Scan for the cell matching the given text and deliver its (x, y) coordinate at center. 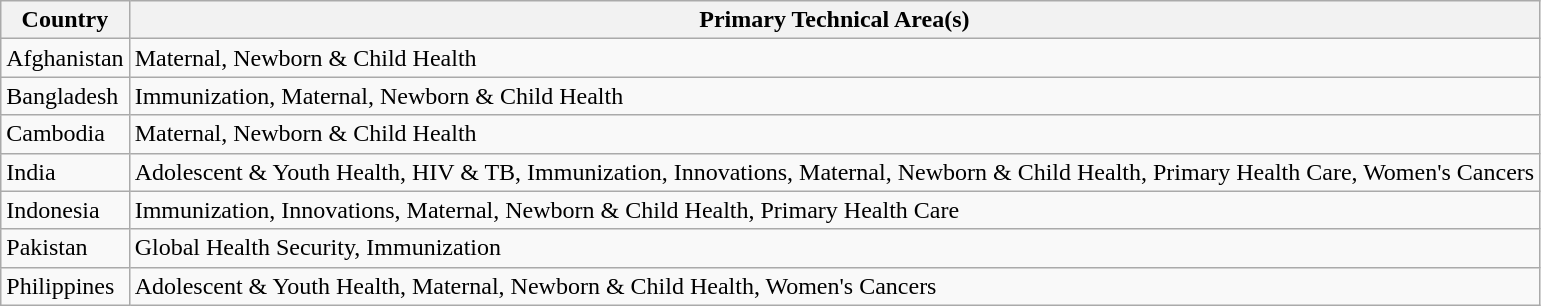
Adolescent & Youth Health, HIV & TB, Immunization, Innovations, Maternal, Newborn & Child Health, Primary Health Care, Women's Cancers (834, 172)
Immunization, Innovations, Maternal, Newborn & Child Health, Primary Health Care (834, 210)
Indonesia (65, 210)
Philippines (65, 286)
Immunization, Maternal, Newborn & Child Health (834, 96)
Afghanistan (65, 58)
India (65, 172)
Primary Technical Area(s) (834, 20)
Bangladesh (65, 96)
Cambodia (65, 134)
Country (65, 20)
Global Health Security, Immunization (834, 248)
Pakistan (65, 248)
Adolescent & Youth Health, Maternal, Newborn & Child Health, Women's Cancers (834, 286)
